Find where the given text appears and provide that cell's center as (x, y) coordinate. 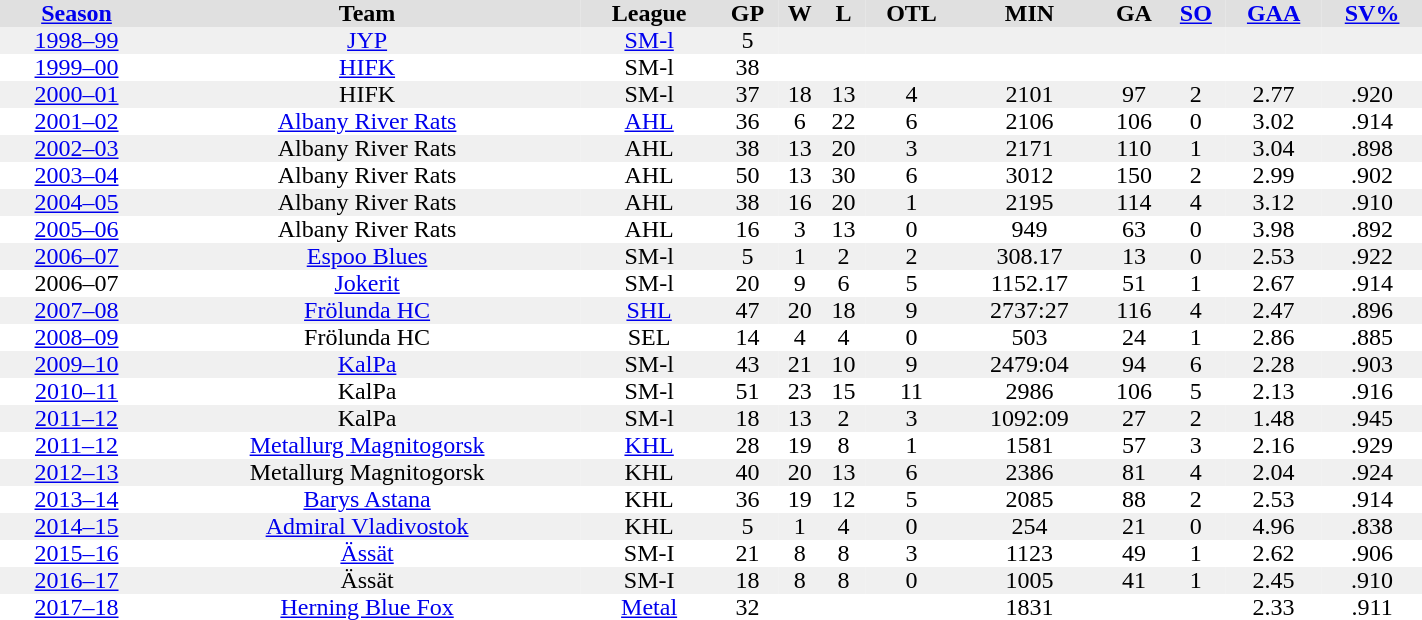
2085 (1030, 500)
League (649, 14)
12 (844, 500)
2012–13 (76, 472)
3.12 (1274, 202)
SV% (1372, 14)
2005–06 (76, 230)
2000–01 (76, 94)
30 (844, 176)
2171 (1030, 148)
.906 (1372, 554)
2479:04 (1030, 364)
.838 (1372, 526)
2007–08 (76, 310)
Barys Astana (367, 500)
2.13 (1274, 392)
2101 (1030, 94)
2013–14 (76, 500)
.896 (1372, 310)
2.67 (1274, 284)
.920 (1372, 94)
254 (1030, 526)
2.47 (1274, 310)
1.48 (1274, 418)
SHL (649, 310)
SO (1196, 14)
Jokerit (367, 284)
Season (76, 14)
11 (911, 392)
1005 (1030, 580)
.903 (1372, 364)
40 (748, 472)
2014–15 (76, 526)
2016–17 (76, 580)
94 (1134, 364)
2386 (1030, 472)
2.16 (1274, 446)
1998–99 (76, 40)
3012 (1030, 176)
1999–00 (76, 68)
3.02 (1274, 122)
1152.17 (1030, 284)
97 (1134, 94)
49 (1134, 554)
.898 (1372, 148)
43 (748, 364)
2.45 (1274, 580)
OTL (911, 14)
.945 (1372, 418)
2015–16 (76, 554)
10 (844, 364)
4.96 (1274, 526)
3.04 (1274, 148)
.916 (1372, 392)
2.62 (1274, 554)
Admiral Vladivostok (367, 526)
2009–10 (76, 364)
.892 (1372, 230)
2003–04 (76, 176)
2.28 (1274, 364)
2001–02 (76, 122)
37 (748, 94)
GA (1134, 14)
1092:09 (1030, 418)
.922 (1372, 256)
.924 (1372, 472)
150 (1134, 176)
2.99 (1274, 176)
1123 (1030, 554)
110 (1134, 148)
.929 (1372, 446)
22 (844, 122)
2.04 (1274, 472)
2195 (1030, 202)
2737:27 (1030, 310)
.885 (1372, 338)
2106 (1030, 122)
308.17 (1030, 256)
2010–11 (76, 392)
JYP (367, 40)
Espoo Blues (367, 256)
2.86 (1274, 338)
114 (1134, 202)
SEL (649, 338)
23 (800, 392)
63 (1134, 230)
GP (748, 14)
41 (1134, 580)
2986 (1030, 392)
503 (1030, 338)
.902 (1372, 176)
2004–05 (76, 202)
3.98 (1274, 230)
14 (748, 338)
88 (1134, 500)
2008–09 (76, 338)
81 (1134, 472)
15 (844, 392)
116 (1134, 310)
47 (748, 310)
W (800, 14)
57 (1134, 446)
949 (1030, 230)
MIN (1030, 14)
L (844, 14)
GAA (1274, 14)
Team (367, 14)
24 (1134, 338)
2.77 (1274, 94)
50 (748, 176)
1581 (1030, 446)
2002–03 (76, 148)
27 (1134, 418)
28 (748, 446)
